Capture the cell that displays the provided text and extract its (x, y) central coordinate. 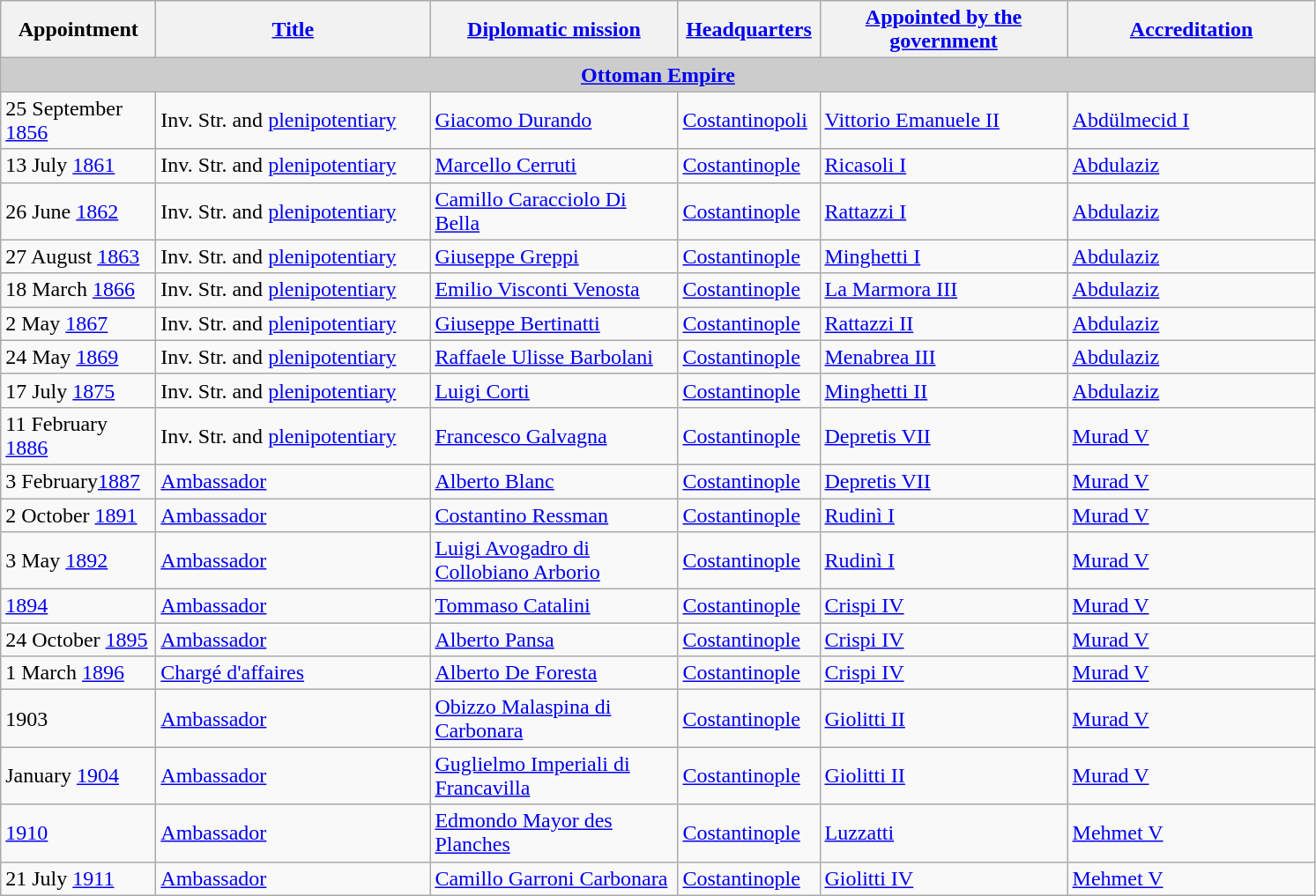
17 July 1875 (78, 390)
Appointed by the government (943, 30)
25 September 1856 (78, 120)
La Marmora III (943, 290)
Alberto De Foresta (554, 673)
1903 (78, 719)
27 August 1863 (78, 256)
Francesco Galvagna (554, 435)
26 June 1862 (78, 211)
Luigi Avogadro di Collobiano Arborio (554, 560)
January 1904 (78, 775)
Edmondo Mayor des Planches (554, 833)
Minghetti II (943, 390)
21 July 1911 (78, 878)
13 July 1861 (78, 166)
Minghetti I (943, 256)
3 February1887 (78, 481)
Appointment (78, 30)
Title (293, 30)
Ricasoli I (943, 166)
Luigi Corti (554, 390)
1894 (78, 606)
Giuseppe Greppi (554, 256)
Tommaso Catalini (554, 606)
Alberto Pansa (554, 640)
Obizzo Malaspina di Carbonara (554, 719)
Accreditation (1192, 30)
Emilio Visconti Venosta (554, 290)
18 March 1866 (78, 290)
Alberto Blanc (554, 481)
Guglielmo Imperiali di Francavilla (554, 775)
1 March 1896 (78, 673)
1910 (78, 833)
Costantinopoli (749, 120)
Luzzatti (943, 833)
Camillo Caracciolo Di Bella (554, 211)
Giolitti IV (943, 878)
Raffaele Ulisse Barbolani (554, 357)
24 October 1895 (78, 640)
Headquarters (749, 30)
Marcello Cerruti (554, 166)
Rattazzi II (943, 323)
24 May 1869 (78, 357)
Vittorio Emanuele II (943, 120)
Diplomatic mission (554, 30)
Rattazzi I (943, 211)
Chargé d'affaires (293, 673)
Menabrea III (943, 357)
Giacomo Durando (554, 120)
Camillo Garroni Carbonara (554, 878)
Costantino Ressman (554, 515)
2 October 1891 (78, 515)
11 February 1886 (78, 435)
2 May 1867 (78, 323)
Giuseppe Bertinatti (554, 323)
3 May 1892 (78, 560)
Ottoman Empire (658, 75)
Abdülmecid I (1192, 120)
